Determine the [X, Y] coordinate at the center of the cell enclosing the given text.  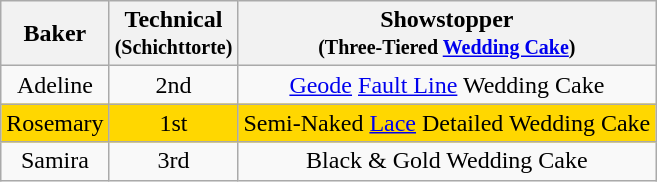
1st [174, 123]
Black & Gold Wedding Cake [447, 161]
Semi-Naked Lace Detailed Wedding Cake [447, 123]
Technical(Schichttorte) [174, 34]
2nd [174, 85]
Rosemary [55, 123]
Geode Fault Line Wedding Cake [447, 85]
3rd [174, 161]
Showstopper(Three-Tiered Wedding Cake) [447, 34]
Baker [55, 34]
Adeline [55, 85]
Samira [55, 161]
